Return the [x, y] coordinate for the center point of the cell that contains the specified text.  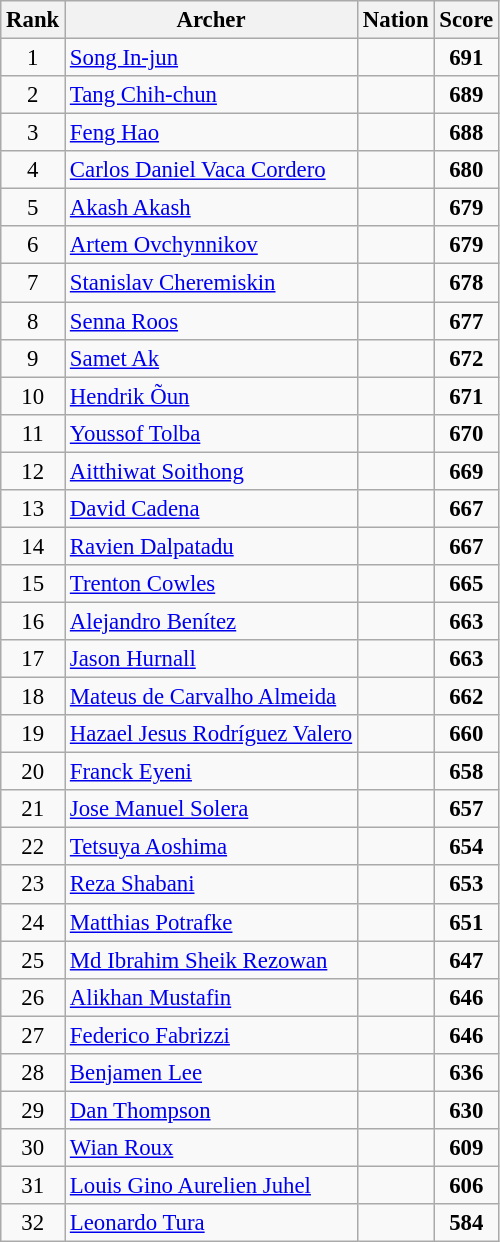
16 [33, 621]
651 [466, 922]
Louis Gino Aurelien Juhel [212, 1185]
660 [466, 734]
669 [466, 471]
678 [466, 283]
Stanislav Cheremiskin [212, 283]
27 [33, 1035]
5 [33, 208]
Trenton Cowles [212, 584]
671 [466, 396]
Tetsuya Aoshima [212, 847]
Feng Hao [212, 133]
Score [466, 20]
6 [33, 245]
Federico Fabrizzi [212, 1035]
689 [466, 95]
Md Ibrahim Sheik Rezowan [212, 960]
4 [33, 170]
665 [466, 584]
20 [33, 772]
606 [466, 1185]
680 [466, 170]
670 [466, 433]
Hendrik Õun [212, 396]
Matthias Potrafke [212, 922]
Song In-jun [212, 58]
658 [466, 772]
21 [33, 809]
19 [33, 734]
Samet Ak [212, 358]
Tang Chih-chun [212, 95]
672 [466, 358]
7 [33, 283]
11 [33, 433]
30 [33, 1148]
1 [33, 58]
691 [466, 58]
Youssof Tolba [212, 433]
23 [33, 885]
Carlos Daniel Vaca Cordero [212, 170]
David Cadena [212, 509]
677 [466, 321]
3 [33, 133]
29 [33, 1110]
18 [33, 697]
Franck Eyeni [212, 772]
647 [466, 960]
8 [33, 321]
15 [33, 584]
Hazael Jesus Rodríguez Valero [212, 734]
12 [33, 471]
584 [466, 1223]
630 [466, 1110]
24 [33, 922]
Wian Roux [212, 1148]
10 [33, 396]
Nation [395, 20]
9 [33, 358]
31 [33, 1185]
13 [33, 509]
Alikhan Mustafin [212, 997]
Ravien Dalpatadu [212, 546]
657 [466, 809]
32 [33, 1223]
17 [33, 659]
14 [33, 546]
Akash Akash [212, 208]
28 [33, 1073]
Artem Ovchynnikov [212, 245]
636 [466, 1073]
654 [466, 847]
Rank [33, 20]
22 [33, 847]
26 [33, 997]
Jose Manuel Solera [212, 809]
2 [33, 95]
653 [466, 885]
Leonardo Tura [212, 1223]
25 [33, 960]
Dan Thompson [212, 1110]
Alejandro Benítez [212, 621]
609 [466, 1148]
Jason Hurnall [212, 659]
Aitthiwat Soithong [212, 471]
Reza Shabani [212, 885]
Benjamen Lee [212, 1073]
Archer [212, 20]
662 [466, 697]
688 [466, 133]
Mateus de Carvalho Almeida [212, 697]
Senna Roos [212, 321]
